Capture the cell that displays the provided text and extract its [x, y] central coordinate. 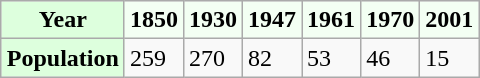
82 [272, 58]
Population [62, 58]
270 [212, 58]
53 [332, 58]
46 [390, 58]
1970 [390, 20]
Year [62, 20]
15 [450, 58]
1850 [154, 20]
1930 [212, 20]
1947 [272, 20]
1961 [332, 20]
259 [154, 58]
2001 [450, 20]
